Return the (x, y) coordinate for the center point of the cell that contains the specified text.  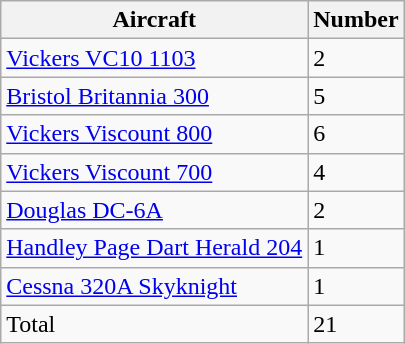
6 (356, 134)
Bristol Britannia 300 (154, 96)
4 (356, 172)
Cessna 320A Skyknight (154, 286)
5 (356, 96)
Vickers Viscount 700 (154, 172)
Vickers VC10 1103 (154, 58)
Number (356, 20)
Douglas DC-6A (154, 210)
Handley Page Dart Herald 204 (154, 248)
21 (356, 324)
Vickers Viscount 800 (154, 134)
Total (154, 324)
Aircraft (154, 20)
